Determine the (X, Y) coordinate at the center of the cell enclosing the given text.  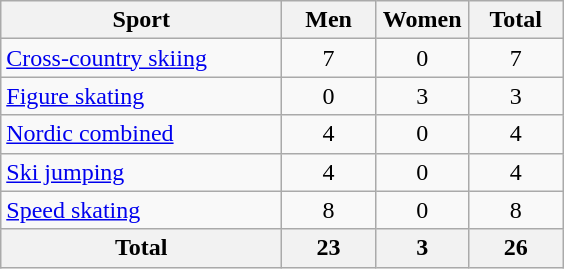
Speed skating (142, 210)
Sport (142, 20)
23 (329, 248)
Nordic combined (142, 134)
Ski jumping (142, 172)
Men (329, 20)
Women (422, 20)
Figure skating (142, 96)
Cross-country skiing (142, 58)
26 (516, 248)
